Search for the cell housing the specified text and yield its [x, y] center coordinate. 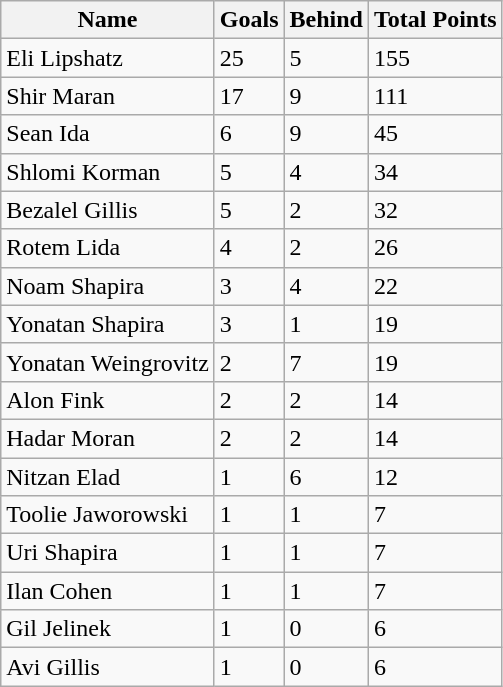
25 [249, 58]
Gil Jelinek [108, 629]
Alon Fink [108, 400]
Behind [326, 20]
26 [436, 248]
155 [436, 58]
Bezalel Gillis [108, 210]
Goals [249, 20]
Shir Maran [108, 96]
Toolie Jaworowski [108, 515]
Name [108, 20]
Total Points [436, 20]
34 [436, 172]
17 [249, 96]
Sean Ida [108, 134]
Shlomi Korman [108, 172]
Hadar Moran [108, 438]
Eli Lipshatz [108, 58]
45 [436, 134]
Rotem Lida [108, 248]
Ilan Cohen [108, 591]
Uri Shapira [108, 553]
Avi Gillis [108, 667]
Yonatan Shapira [108, 324]
12 [436, 477]
32 [436, 210]
Nitzan Elad [108, 477]
Yonatan Weingrovitz [108, 362]
Noam Shapira [108, 286]
111 [436, 96]
22 [436, 286]
